Return [x, y] of the center of cell containing provided text 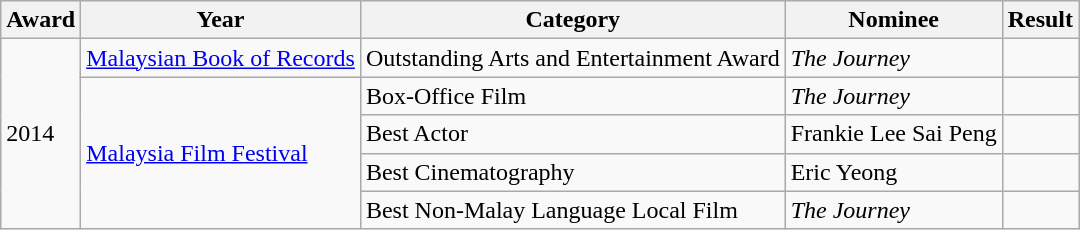
Frankie Lee Sai Peng [894, 134]
Best Cinematography [572, 172]
Eric Yeong [894, 172]
Malaysian Book of Records [221, 58]
Outstanding Arts and Entertainment Award [572, 58]
Award [41, 20]
2014 [41, 134]
Category [572, 20]
Nominee [894, 20]
Best Actor [572, 134]
Box-Office Film [572, 96]
Result [1040, 20]
Best Non-Malay Language Local Film [572, 210]
Year [221, 20]
Malaysia Film Festival [221, 153]
